Extract the [X, Y] coordinate from the center of the cell holding the provided text.  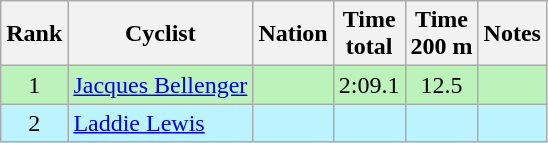
12.5 [442, 85]
1 [34, 85]
Rank [34, 34]
Cyclist [160, 34]
Timetotal [369, 34]
Time200 m [442, 34]
Notes [512, 34]
Jacques Bellenger [160, 85]
2 [34, 123]
Nation [293, 34]
2:09.1 [369, 85]
Laddie Lewis [160, 123]
